From the cell containing the given text, extract its center point as [X, Y] coordinate. 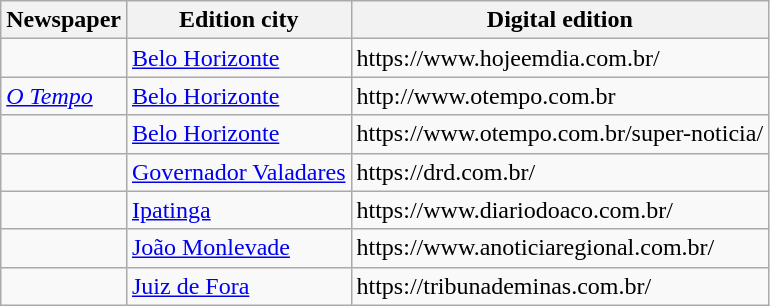
Edition city [238, 20]
http://www.otempo.com.br [560, 96]
https://www.anoticiaregional.com.br/ [560, 248]
https://www.hojeemdia.com.br/ [560, 58]
Digital edition [560, 20]
João Monlevade [238, 248]
Juiz de Fora [238, 286]
Ipatinga [238, 210]
https://www.diariodoaco.com.br/ [560, 210]
Newspaper [64, 20]
https://www.otempo.com.br/super-noticia/ [560, 134]
O Tempo [64, 96]
Governador Valadares [238, 172]
https://tribunademinas.com.br/ [560, 286]
https://drd.com.br/ [560, 172]
